Scan for the cell matching the given text and deliver its [X, Y] coordinate at center. 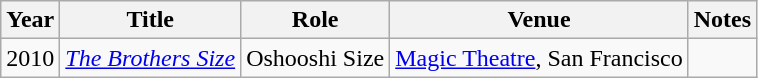
Oshooshi Size [316, 58]
The Brothers Size [150, 58]
2010 [30, 58]
Year [30, 20]
Role [316, 20]
Venue [540, 20]
Title [150, 20]
Magic Theatre, San Francisco [540, 58]
Notes [722, 20]
